Detect which cell encompasses the target text, then output its [x, y] center coordinate. 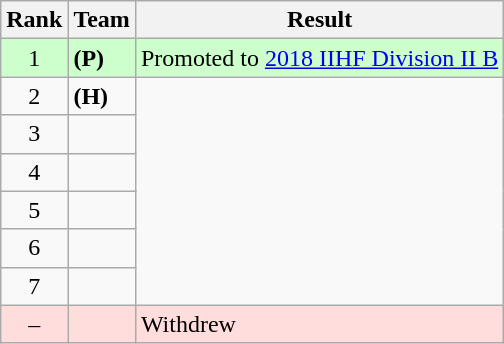
1 [34, 58]
2 [34, 96]
4 [34, 172]
– [34, 324]
Team [102, 20]
Result [319, 20]
3 [34, 134]
(H) [102, 96]
6 [34, 248]
7 [34, 286]
5 [34, 210]
Withdrew [319, 324]
Rank [34, 20]
(P) [102, 58]
Promoted to 2018 IIHF Division II B [319, 58]
